For the text-containing cell, return its midpoint in (X, Y) coordinate format. 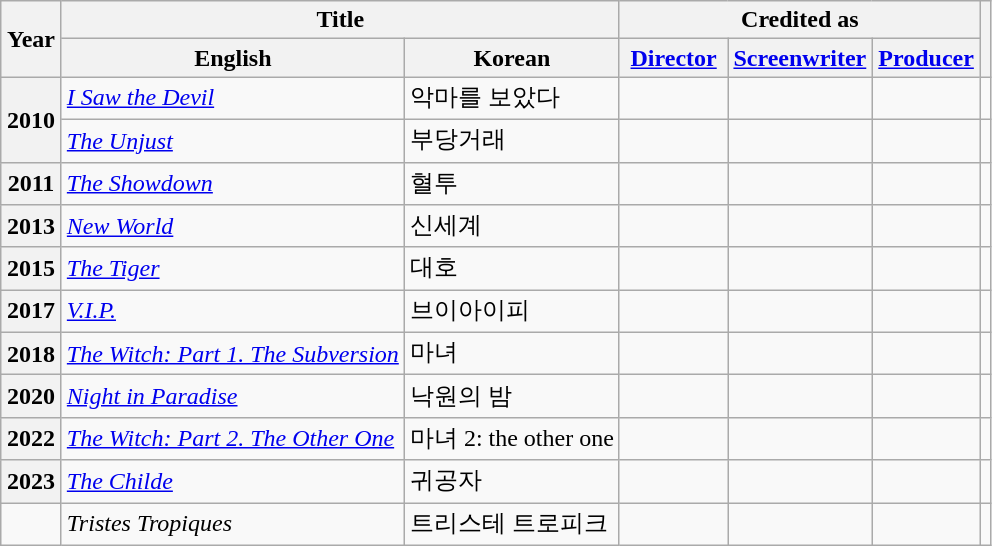
Screenwriter (800, 58)
Year (32, 39)
The Tiger (232, 268)
The Witch: Part 1. The Subversion (232, 354)
The Childe (232, 482)
2013 (32, 226)
2015 (32, 268)
2011 (32, 184)
브이아이피 (512, 312)
Korean (512, 58)
귀공자 (512, 482)
대호 (512, 268)
The Witch: Part 2. The Other One (232, 438)
마녀 2: the other one (512, 438)
The Unjust (232, 140)
V.I.P. (232, 312)
Director (674, 58)
2022 (32, 438)
2010 (32, 120)
2020 (32, 396)
혈투 (512, 184)
The Showdown (232, 184)
Tristes Tropiques (232, 524)
English (232, 58)
Producer (926, 58)
트리스테 트로피크 (512, 524)
신세계 (512, 226)
Title (340, 20)
I Saw the Devil (232, 98)
2023 (32, 482)
2018 (32, 354)
2017 (32, 312)
악마를 보았다 (512, 98)
낙원의 밤 (512, 396)
Credited as (800, 20)
Night in Paradise (232, 396)
마녀 (512, 354)
부당거래 (512, 140)
New World (232, 226)
